For the text-containing cell, return its midpoint in (X, Y) coordinate format. 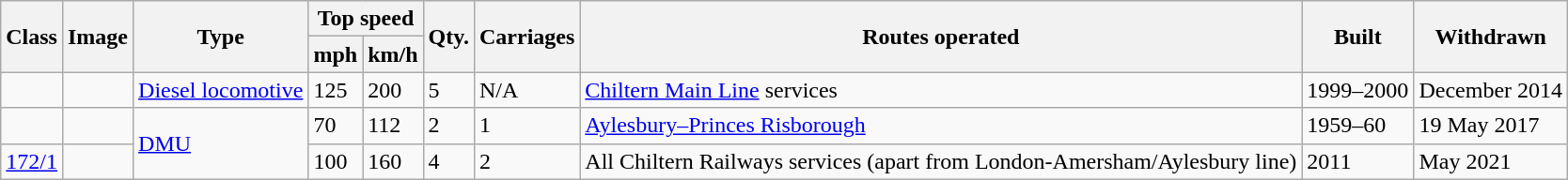
Diesel locomotive (221, 90)
1959–60 (1357, 126)
5 (448, 90)
112 (393, 126)
Top speed (366, 19)
Withdrawn (1491, 37)
Chiltern Main Line services (941, 90)
200 (393, 90)
May 2021 (1491, 161)
Aylesbury–Princes Risborough (941, 126)
2011 (1357, 161)
DMU (221, 143)
1999–2000 (1357, 90)
Built (1357, 37)
km/h (393, 54)
1 (526, 126)
Qty. (448, 37)
Carriages (526, 37)
Type (221, 37)
70 (336, 126)
100 (336, 161)
160 (393, 161)
All Chiltern Railways services (apart from London-Amersham/Aylesbury line) (941, 161)
4 (448, 161)
Routes operated (941, 37)
Class (32, 37)
125 (336, 90)
Image (98, 37)
mph (336, 54)
172/1 (32, 161)
December 2014 (1491, 90)
N/A (526, 90)
19 May 2017 (1491, 126)
